Return [X, Y] of the center of cell containing provided text 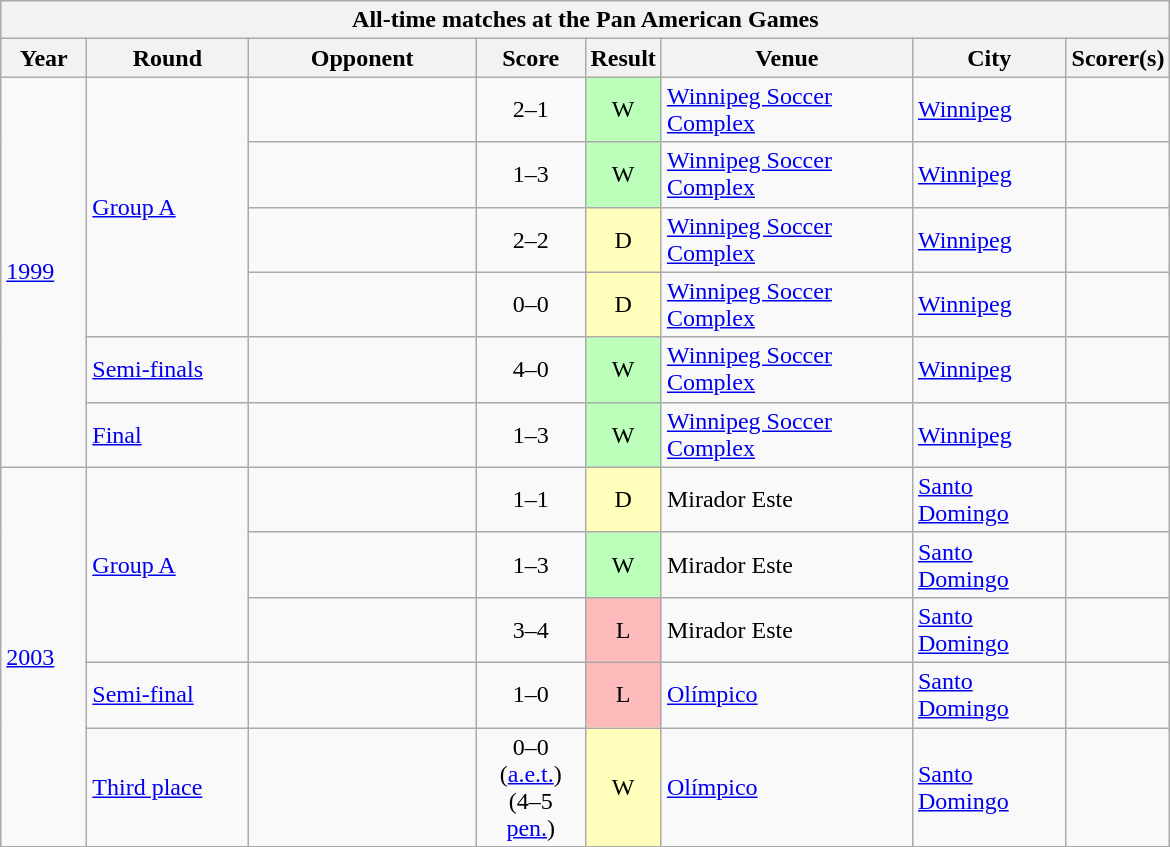
3–4 [530, 630]
Year [44, 58]
Result [623, 58]
Third place [168, 788]
2–2 [530, 240]
1–0 [530, 694]
Round [168, 58]
2–1 [530, 110]
0–0 (a.e.t.) (4–5 pen.) [530, 788]
Semi-finals [168, 370]
Scorer(s) [1118, 58]
Opponent [362, 58]
1999 [44, 272]
4–0 [530, 370]
1–1 [530, 500]
Semi-final [168, 694]
Score [530, 58]
Venue [786, 58]
Final [168, 434]
City [989, 58]
0–0 [530, 304]
All-time matches at the Pan American Games [586, 20]
2003 [44, 656]
